Return [X, Y] of the center of cell containing provided text 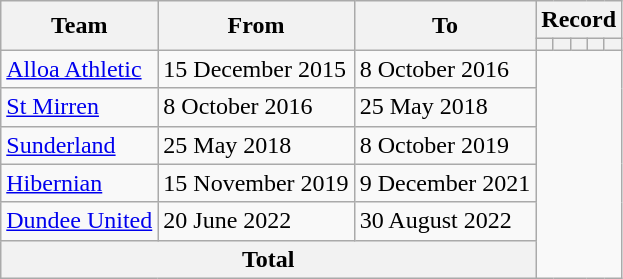
8 October 2019 [445, 145]
To [445, 26]
From [256, 26]
St Mirren [80, 107]
Hibernian [80, 183]
15 December 2015 [256, 69]
Alloa Athletic [80, 69]
9 December 2021 [445, 183]
20 June 2022 [256, 221]
30 August 2022 [445, 221]
Total [268, 259]
Record [579, 20]
Team [80, 26]
Sunderland [80, 145]
Dundee United [80, 221]
15 November 2019 [256, 183]
